Capture the cell that displays the provided text and extract its (X, Y) central coordinate. 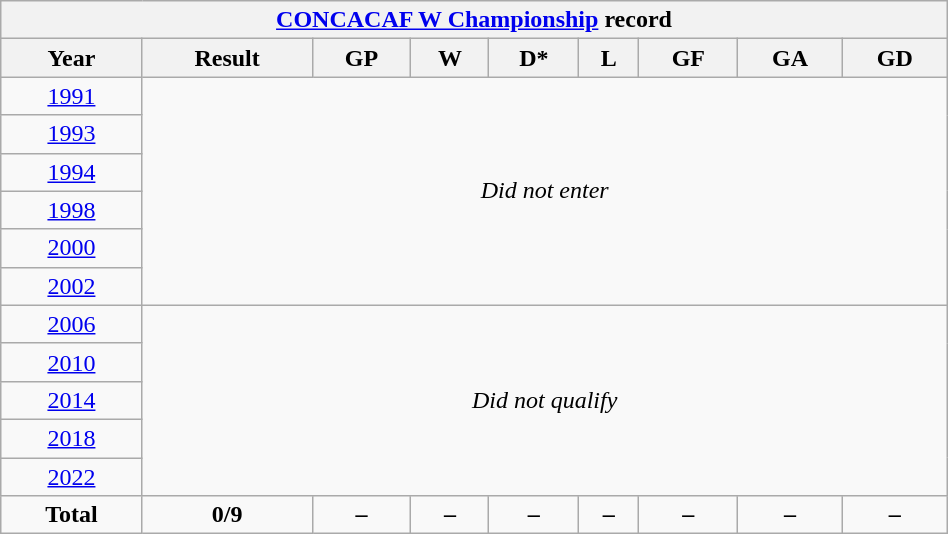
GA (790, 58)
CONCACAF W Championship record (474, 20)
L (609, 58)
GF (688, 58)
Total (72, 515)
Did not qualify (544, 400)
2006 (72, 324)
GP (362, 58)
1994 (72, 172)
2010 (72, 362)
D* (534, 58)
W (450, 58)
2014 (72, 400)
0/9 (227, 515)
GD (894, 58)
1991 (72, 96)
2022 (72, 477)
Year (72, 58)
Result (227, 58)
Did not enter (544, 191)
1998 (72, 210)
2002 (72, 286)
1993 (72, 134)
2000 (72, 248)
2018 (72, 438)
